Extract the (X, Y) coordinate from the center of the cell holding the provided text.  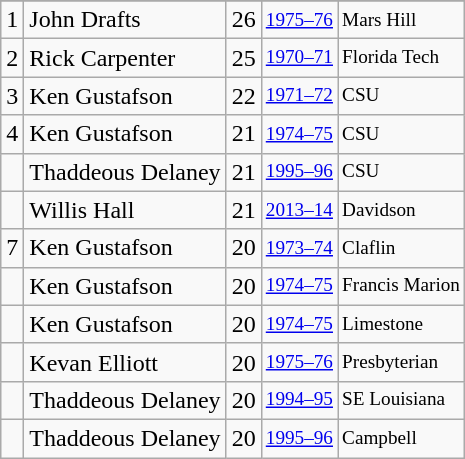
Kevan Elliott (125, 362)
1973–74 (299, 248)
SE Louisiana (402, 400)
2 (12, 58)
2013–14 (299, 210)
Claflin (402, 248)
4 (12, 134)
Francis Marion (402, 286)
26 (244, 20)
7 (12, 248)
Limestone (402, 324)
Willis Hall (125, 210)
22 (244, 96)
Presbyterian (402, 362)
Davidson (402, 210)
Campbell (402, 438)
1994–95 (299, 400)
Florida Tech (402, 58)
3 (12, 96)
Mars Hill (402, 20)
John Drafts (125, 20)
1971–72 (299, 96)
1 (12, 20)
1970–71 (299, 58)
25 (244, 58)
Rick Carpenter (125, 58)
